Detect which cell encompasses the target text, then output its (X, Y) center coordinate. 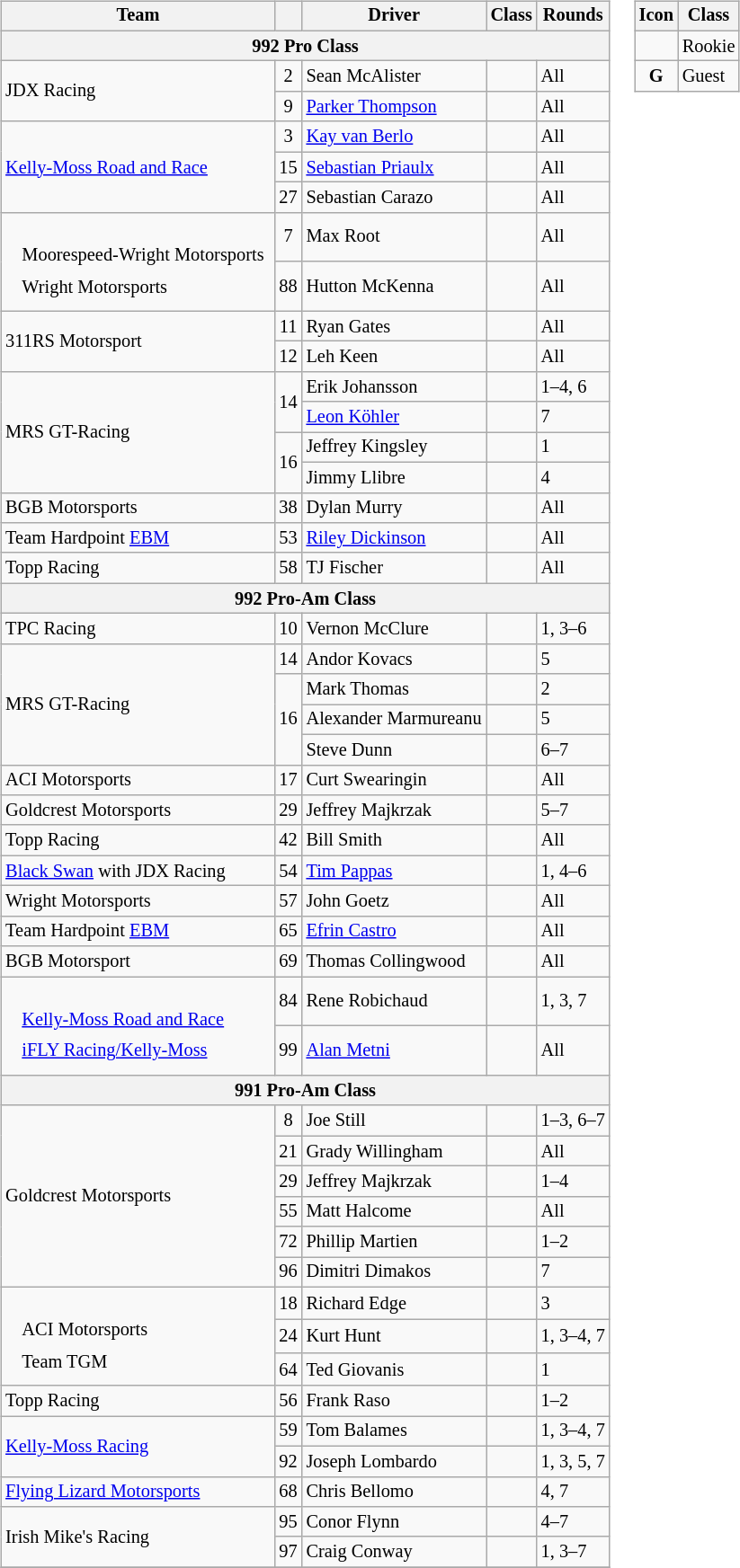
57 (289, 901)
Jimmy Llibre (394, 477)
4, 7 (574, 1492)
1, 3, 7 (574, 1001)
72 (289, 1242)
Rookie (709, 46)
iFLY Racing/Kelly-Moss (122, 1051)
1–4, 6 (574, 387)
Rene Robichaud (394, 1001)
1, 3, 5, 7 (574, 1461)
BGB Motorsport (138, 961)
92 (289, 1461)
TJ Fischer (394, 568)
311RS Motorsport (138, 341)
56 (289, 1401)
Team TGM (85, 1361)
Ryan Gates (394, 326)
21 (289, 1151)
18 (289, 1303)
Chris Bellomo (394, 1492)
53 (289, 538)
Kurt Hunt (394, 1337)
992 Pro-Am Class (305, 598)
12 (289, 357)
27 (289, 198)
Ted Giovanis (394, 1369)
Richard Edge (394, 1303)
96 (289, 1272)
TPC Racing (138, 629)
Riley Dickinson (394, 538)
Moorespeed-Wright Motorsports (142, 255)
54 (289, 871)
Dimitri Dimakos (394, 1272)
Tim Pappas (394, 871)
Black Swan with JDX Racing (138, 871)
4–7 (574, 1522)
1, 4–6 (574, 871)
Erik Johansson (394, 387)
55 (289, 1211)
Efrin Castro (394, 931)
15 (289, 167)
Moorespeed-Wright Motorsports Wright Motorsports (138, 261)
992 Pro Class (305, 46)
Matt Halcome (394, 1211)
Guest (709, 76)
JDX Racing (138, 92)
38 (289, 508)
11 (289, 326)
17 (289, 780)
Vernon McClure (394, 629)
Tom Balames (394, 1431)
1, 3–7 (574, 1552)
Joe Still (394, 1121)
59 (289, 1431)
Driver (394, 16)
Rounds (574, 16)
Grady Willingham (394, 1151)
John Goetz (394, 901)
10 (289, 629)
8 (289, 1121)
68 (289, 1492)
69 (289, 961)
G (656, 76)
88 (289, 286)
Andor Kovacs (394, 659)
Steve Dunn (394, 749)
4 (574, 477)
Joseph Lombardo (394, 1461)
Thomas Collingwood (394, 961)
Parker Thompson (394, 107)
Leon Köhler (394, 417)
Leh Keen (394, 357)
84 (289, 1001)
99 (289, 1051)
Hutton McKenna (394, 286)
Flying Lizard Motorsports (138, 1492)
42 (289, 840)
1–3, 6–7 (574, 1121)
Team (138, 16)
Sebastian Priaulx (394, 167)
95 (289, 1522)
9 (289, 107)
Mark Thomas (394, 689)
ACI Motorsports Team TGM (138, 1336)
Sebastian Carazo (394, 198)
Kelly-Moss Road and Race iFLY Racing/Kelly-Moss (138, 1026)
Frank Raso (394, 1401)
58 (289, 568)
Sean McAlister (394, 76)
Phillip Martien (394, 1242)
5–7 (574, 811)
1–4 (574, 1182)
6–7 (574, 749)
Irish Mike's Racing (138, 1537)
Conor Flynn (394, 1522)
BGB Motorsports (138, 508)
991 Pro-Am Class (305, 1091)
Craig Conway (394, 1552)
Kelly-Moss Racing (138, 1447)
64 (289, 1369)
Kay van Berlo (394, 137)
Jeffrey Kingsley (394, 447)
Curt Swearingin (394, 780)
Alexander Marmureanu (394, 720)
Alan Metni (394, 1051)
Icon (656, 16)
24 (289, 1337)
1, 3–6 (574, 629)
Max Root (394, 237)
97 (289, 1552)
65 (289, 931)
Dylan Murry (394, 508)
Bill Smith (394, 840)
